Detect which cell encompasses the target text, then output its (X, Y) center coordinate. 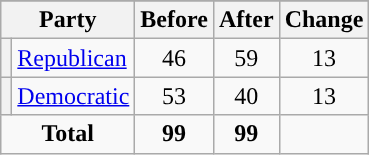
After (246, 20)
Before (174, 20)
Republican (74, 58)
40 (246, 96)
Change (324, 20)
59 (246, 58)
Party (68, 20)
53 (174, 96)
Total (68, 134)
Democratic (74, 96)
46 (174, 58)
